Detect which cell encompasses the target text, then output its (x, y) center coordinate. 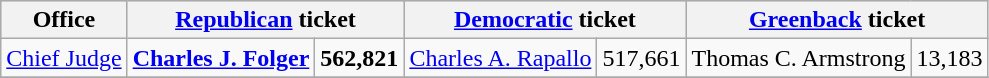
Greenback ticket (837, 20)
Office (64, 20)
13,183 (950, 58)
Charles J. Folger (221, 58)
Chief Judge (64, 58)
Democratic ticket (545, 20)
Republican ticket (266, 20)
562,821 (360, 58)
Charles A. Rapallo (500, 58)
Thomas C. Armstrong (798, 58)
517,661 (642, 58)
